Determine the [X, Y] coordinate at the center of the cell enclosing the given text.  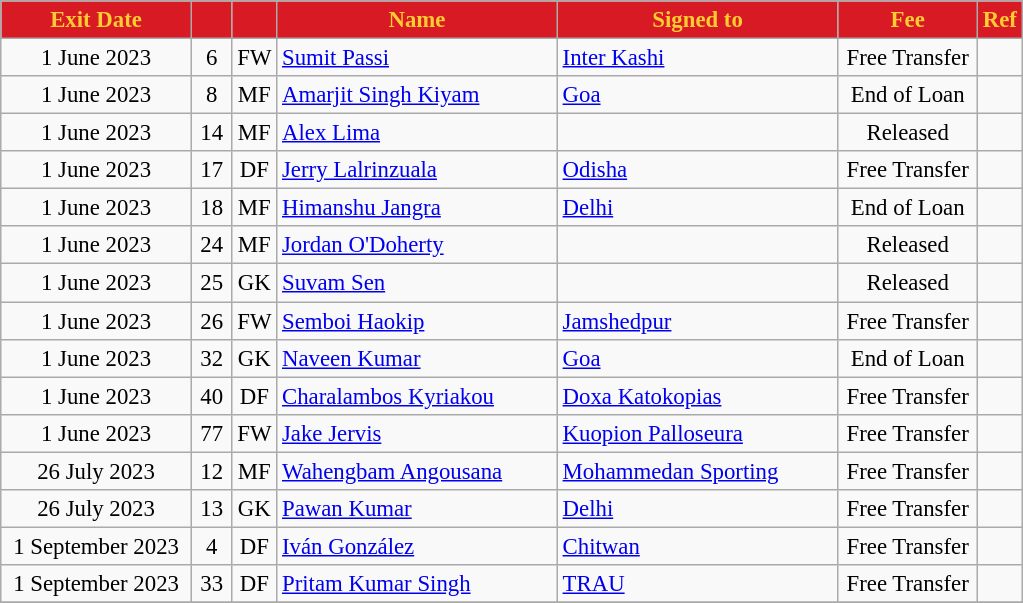
18 [212, 208]
14 [212, 133]
Fee [908, 20]
Kuopion Palloseura [698, 433]
6 [212, 58]
Wahengbam Angousana [418, 471]
Naveen Kumar [418, 358]
Odisha [698, 170]
Inter Kashi [698, 58]
Doxa Katokopias [698, 396]
25 [212, 283]
Himanshu Jangra [418, 208]
Jamshedpur [698, 321]
32 [212, 358]
33 [212, 584]
Suvam Sen [418, 283]
Jake Jervis [418, 433]
Semboi Haokip [418, 321]
Pritam Kumar Singh [418, 584]
TRAU [698, 584]
Alex Lima [418, 133]
13 [212, 509]
8 [212, 95]
Ref [1000, 20]
77 [212, 433]
Jerry Lalrinzuala [418, 170]
26 [212, 321]
40 [212, 396]
Iván González [418, 546]
4 [212, 546]
Signed to [698, 20]
Chitwan [698, 546]
Mohammedan Sporting [698, 471]
Amarjit Singh Kiyam [418, 95]
Exit Date [96, 20]
Jordan O'Doherty [418, 245]
Sumit Passi [418, 58]
Pawan Kumar [418, 509]
24 [212, 245]
12 [212, 471]
Charalambos Kyriakou [418, 396]
Name [418, 20]
17 [212, 170]
